Determine the [X, Y] coordinate at the center of the cell enclosing the given text.  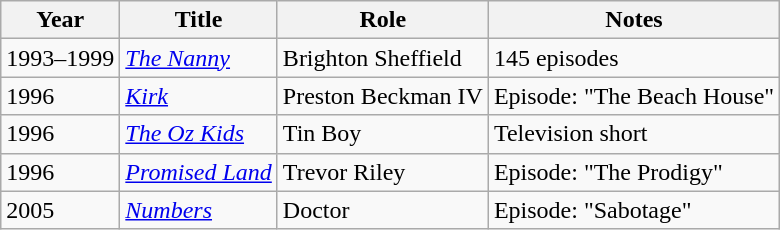
Television short [634, 134]
Numbers [199, 210]
Brighton Sheffield [382, 58]
Year [60, 20]
Title [199, 20]
The Oz Kids [199, 134]
Notes [634, 20]
Episode: "The Beach House" [634, 96]
Kirk [199, 96]
Preston Beckman IV [382, 96]
The Nanny [199, 58]
Tin Boy [382, 134]
Trevor Riley [382, 172]
Episode: "Sabotage" [634, 210]
1993–1999 [60, 58]
145 episodes [634, 58]
Promised Land [199, 172]
Episode: "The Prodigy" [634, 172]
Doctor [382, 210]
2005 [60, 210]
Role [382, 20]
